Detect which cell encompasses the target text, then output its (x, y) center coordinate. 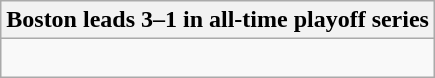
Boston leads 3–1 in all-time playoff series (218, 20)
